Identify which cell holds the provided text, then report its (x, y) central coordinate. 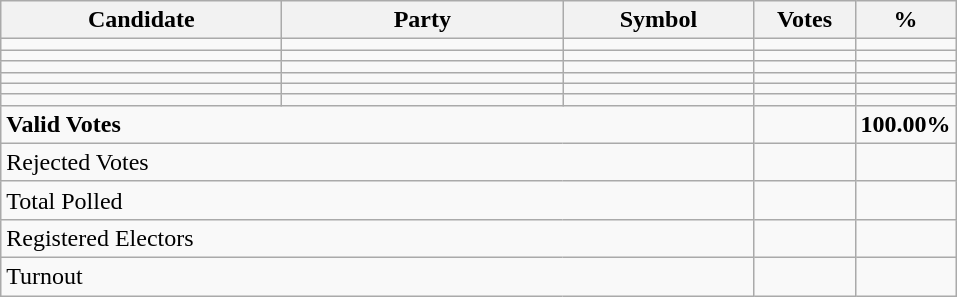
Valid Votes (378, 124)
Party (422, 20)
Votes (804, 20)
100.00% (906, 124)
Rejected Votes (378, 162)
Turnout (378, 276)
Symbol (658, 20)
% (906, 20)
Registered Electors (378, 238)
Total Polled (378, 200)
Candidate (142, 20)
